Detect which cell encompasses the target text, then output its [x, y] center coordinate. 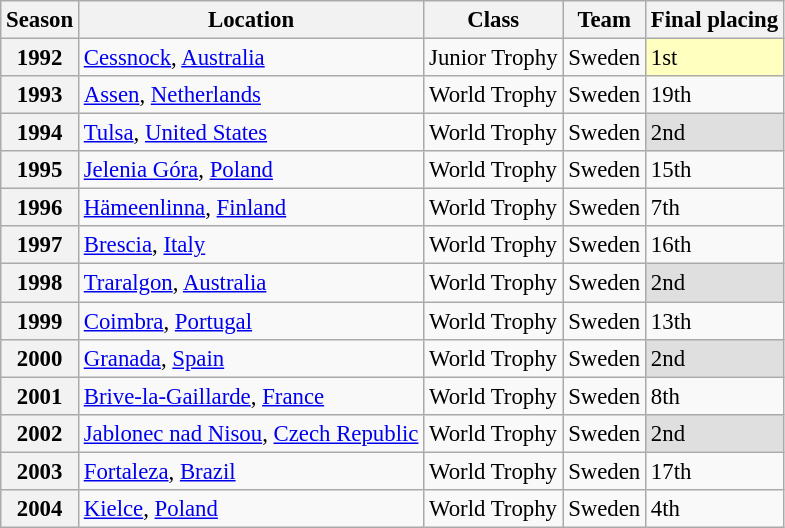
Team [604, 20]
1999 [40, 321]
15th [715, 170]
16th [715, 245]
Brive-la-Gaillarde, France [250, 396]
Cessnock, Australia [250, 58]
13th [715, 321]
Hämeenlinna, Finland [250, 208]
Granada, Spain [250, 358]
Final placing [715, 20]
1995 [40, 170]
Jablonec nad Nisou, Czech Republic [250, 433]
1994 [40, 133]
1996 [40, 208]
17th [715, 471]
1st [715, 58]
Jelenia Góra, Poland [250, 170]
Kielce, Poland [250, 509]
Location [250, 20]
1997 [40, 245]
2001 [40, 396]
Tulsa, United States [250, 133]
1993 [40, 95]
7th [715, 208]
8th [715, 396]
4th [715, 509]
2000 [40, 358]
1992 [40, 58]
Fortaleza, Brazil [250, 471]
2003 [40, 471]
Season [40, 20]
1998 [40, 283]
Brescia, Italy [250, 245]
Coimbra, Portugal [250, 321]
2004 [40, 509]
2002 [40, 433]
Class [494, 20]
19th [715, 95]
Assen, Netherlands [250, 95]
Junior Trophy [494, 58]
Traralgon, Australia [250, 283]
